Pinpoint the cell where the given text exists, returning its [X, Y] midpoint coordinate. 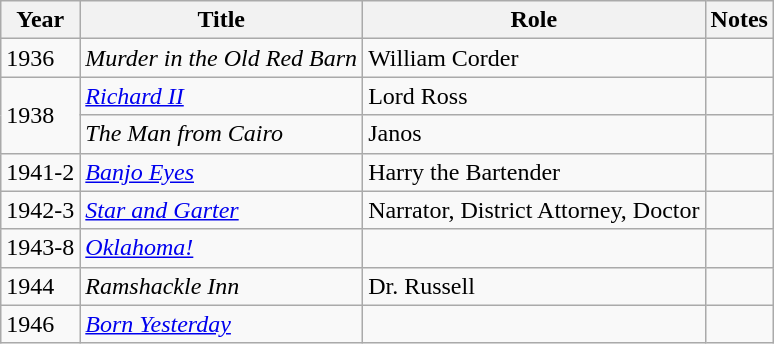
The Man from Cairo [222, 134]
Narrator, District Attorney, Doctor [534, 210]
Harry the Bartender [534, 172]
Dr. Russell [534, 286]
1938 [40, 115]
Notes [739, 20]
1946 [40, 324]
William Corder [534, 58]
1944 [40, 286]
Janos [534, 134]
Banjo Eyes [222, 172]
Richard II [222, 96]
Murder in the Old Red Barn [222, 58]
Star and Garter [222, 210]
Year [40, 20]
1941-2 [40, 172]
Born Yesterday [222, 324]
Oklahoma! [222, 248]
1943-8 [40, 248]
Lord Ross [534, 96]
Role [534, 20]
Title [222, 20]
Ramshackle Inn [222, 286]
1942-3 [40, 210]
1936 [40, 58]
